Determine the [X, Y] coordinate at the center of the cell enclosing the given text.  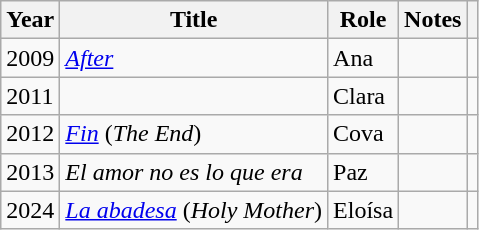
After [194, 58]
La abadesa (Holy Mother) [194, 210]
Eloísa [364, 210]
El amor no es lo que era [194, 172]
2009 [30, 58]
Ana [364, 58]
Fin (The End) [194, 134]
Notes [433, 20]
2013 [30, 172]
2012 [30, 134]
Year [30, 20]
Paz [364, 172]
Title [194, 20]
Cova [364, 134]
Role [364, 20]
Clara [364, 96]
2011 [30, 96]
2024 [30, 210]
